Identify which cell holds the provided text, then report its (x, y) central coordinate. 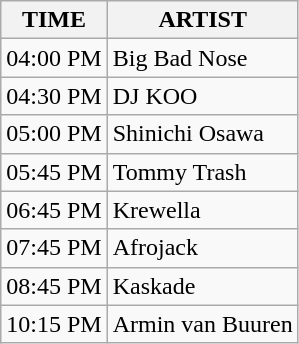
Armin van Buuren (202, 324)
04:30 PM (54, 96)
DJ KOO (202, 96)
Afrojack (202, 248)
05:45 PM (54, 172)
Tommy Trash (202, 172)
05:00 PM (54, 134)
TIME (54, 20)
06:45 PM (54, 210)
07:45 PM (54, 248)
Krewella (202, 210)
Kaskade (202, 286)
Big Bad Nose (202, 58)
04:00 PM (54, 58)
ARTIST (202, 20)
Shinichi Osawa (202, 134)
10:15 PM (54, 324)
08:45 PM (54, 286)
